Extract the (x, y) coordinate from the center of the cell holding the provided text.  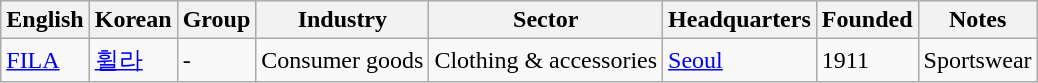
Sportswear (978, 60)
1911 (867, 60)
Seoul (740, 60)
FILA (45, 60)
Notes (978, 20)
Sector (546, 20)
Industry (342, 20)
Founded (867, 20)
Korean (133, 20)
Consumer goods (342, 60)
- (216, 60)
Group (216, 20)
Headquarters (740, 20)
휠라 (133, 60)
Clothing & accessories (546, 60)
English (45, 20)
